Find where the given text appears and provide that cell's center as (x, y) coordinate. 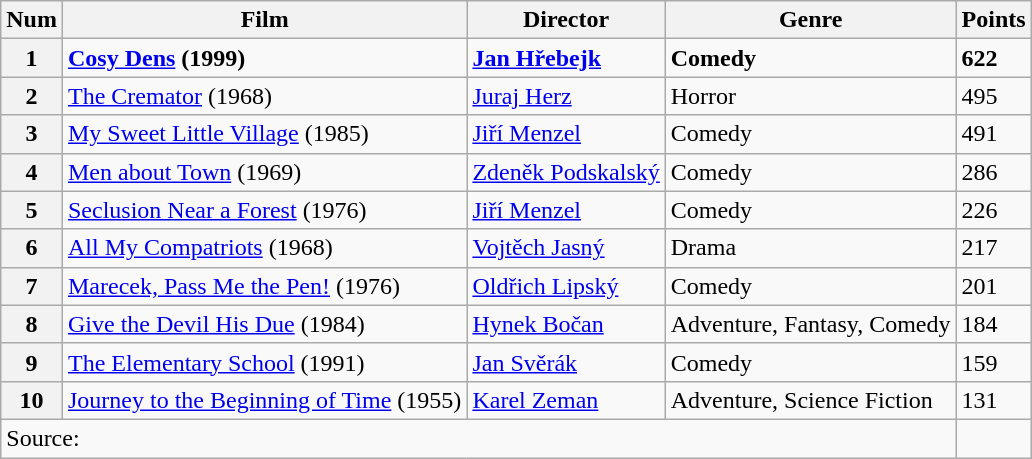
Marecek, Pass Me the Pen! (1976) (264, 286)
The Elementary School (1991) (264, 362)
Jan Svěrák (566, 362)
1 (32, 58)
9 (32, 362)
622 (994, 58)
4 (32, 172)
Drama (810, 248)
10 (32, 400)
All My Compatriots (1968) (264, 248)
8 (32, 324)
286 (994, 172)
226 (994, 210)
2 (32, 96)
491 (994, 134)
Director (566, 20)
Give the Devil His Due (1984) (264, 324)
Oldřich Lipský (566, 286)
Karel Zeman (566, 400)
7 (32, 286)
201 (994, 286)
6 (32, 248)
Num (32, 20)
Juraj Herz (566, 96)
184 (994, 324)
Vojtěch Jasný (566, 248)
Source: (478, 438)
Horror (810, 96)
217 (994, 248)
Zdeněk Podskalský (566, 172)
5 (32, 210)
Cosy Dens (1999) (264, 58)
3 (32, 134)
Adventure, Fantasy, Comedy (810, 324)
Seclusion Near a Forest (1976) (264, 210)
495 (994, 96)
Genre (810, 20)
131 (994, 400)
Hynek Bočan (566, 324)
159 (994, 362)
Journey to the Beginning of Time (1955) (264, 400)
Men about Town (1969) (264, 172)
The Cremator (1968) (264, 96)
Jan Hřebejk (566, 58)
Adventure, Science Fiction (810, 400)
Points (994, 20)
Film (264, 20)
My Sweet Little Village (1985) (264, 134)
